Find where the given text appears and provide that cell's center as (x, y) coordinate. 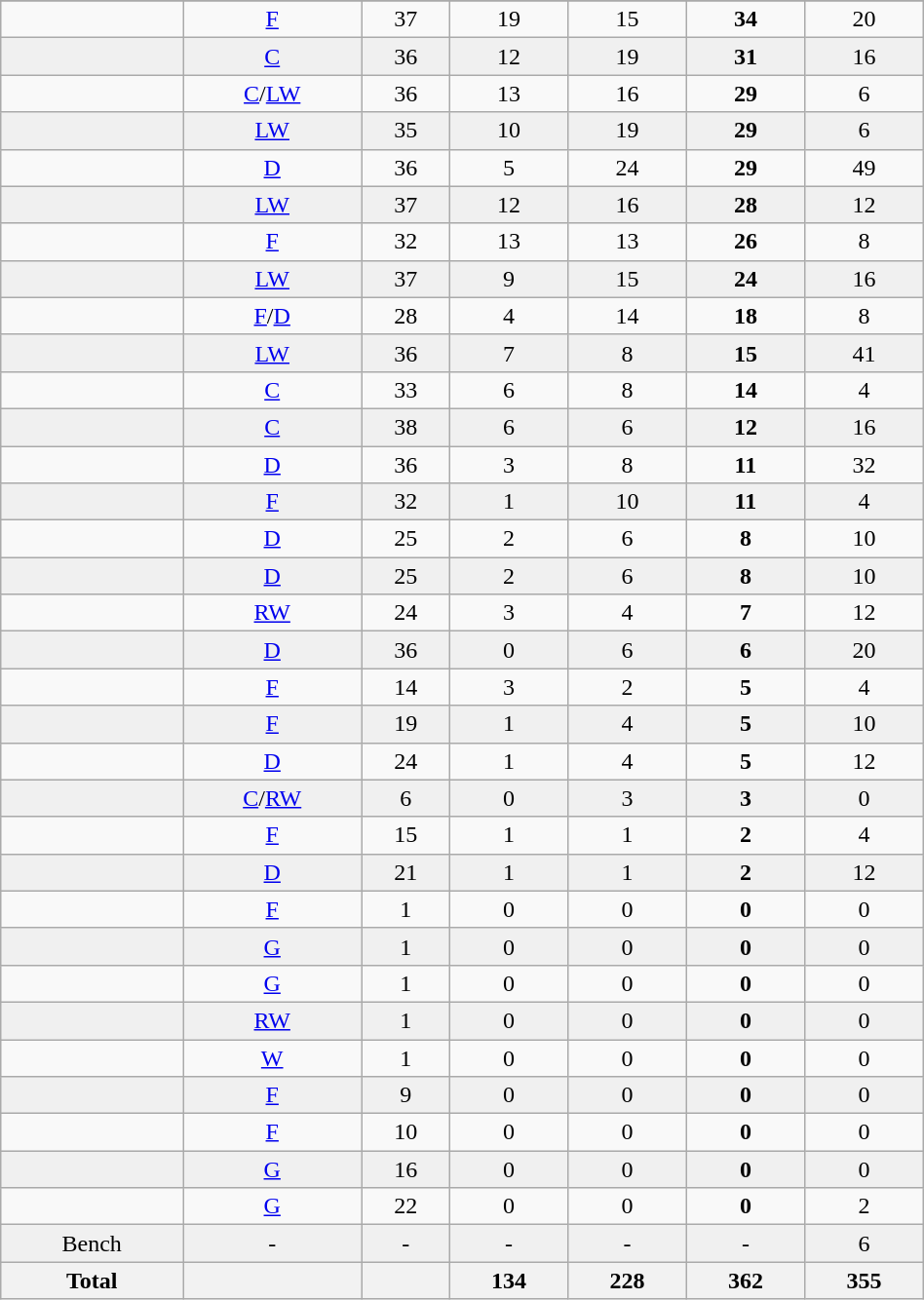
W (273, 1057)
38 (405, 427)
33 (405, 390)
362 (745, 1281)
F/D (273, 316)
C/LW (273, 94)
35 (405, 131)
41 (865, 353)
C/RW (273, 798)
49 (865, 168)
26 (745, 242)
Bench (92, 1243)
18 (745, 316)
22 (405, 1206)
34 (745, 19)
134 (509, 1281)
Total (92, 1281)
31 (745, 57)
355 (865, 1281)
228 (628, 1281)
21 (405, 872)
